Search for the cell housing the specified text and yield its (X, Y) center coordinate. 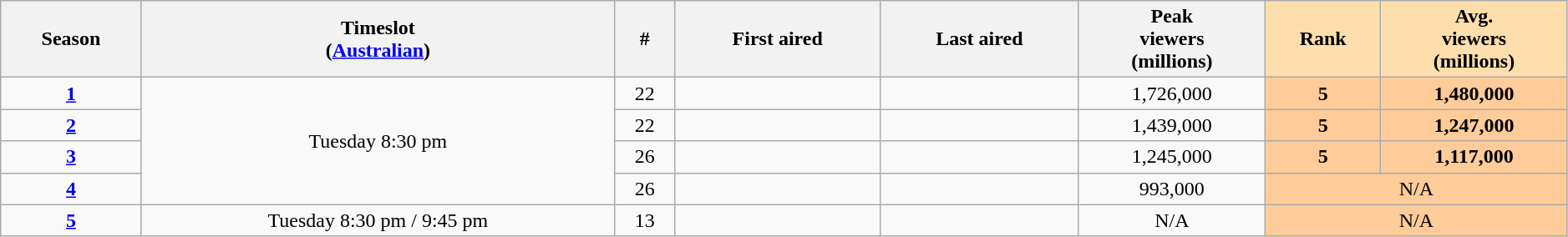
1,480,000 (1474, 93)
1,247,000 (1474, 125)
Avg.viewers(millions) (1474, 39)
2 (71, 125)
First aired (778, 39)
Tuesday 8:30 pm / 9:45 pm (378, 220)
4 (71, 189)
Peakviewers(millions) (1171, 39)
Tuesday 8:30 pm (378, 141)
1,117,000 (1474, 157)
1,245,000 (1171, 157)
1,439,000 (1171, 125)
# (645, 39)
3 (71, 157)
13 (645, 220)
Last aired (980, 39)
Timeslot (Australian) (378, 39)
1 (71, 93)
Season (71, 39)
993,000 (1171, 189)
1,726,000 (1171, 93)
Rank (1323, 39)
